Find where the given text appears and provide that cell's center as (x, y) coordinate. 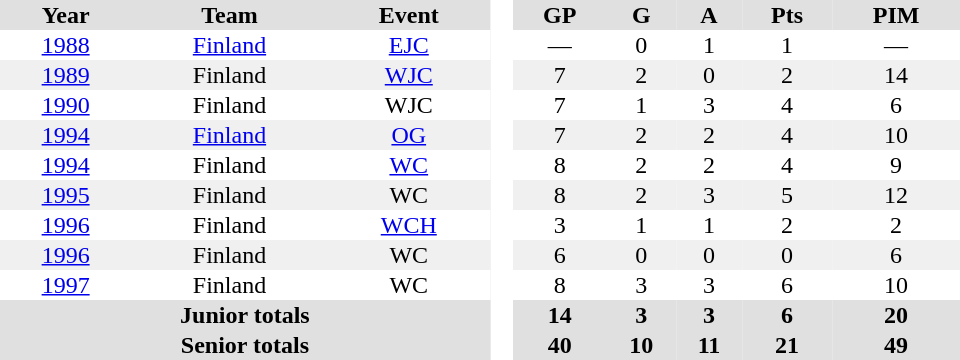
Junior totals (245, 315)
GP (560, 15)
12 (896, 195)
WCH (409, 225)
40 (560, 345)
OG (409, 135)
11 (709, 345)
21 (787, 345)
Year (66, 15)
20 (896, 315)
9 (896, 165)
1988 (66, 45)
A (709, 15)
1995 (66, 195)
1990 (66, 105)
PIM (896, 15)
5 (787, 195)
1997 (66, 285)
49 (896, 345)
1989 (66, 75)
Pts (787, 15)
EJC (409, 45)
Senior totals (245, 345)
G (640, 15)
Event (409, 15)
Team (229, 15)
